Identify which cell holds the provided text, then report its (x, y) central coordinate. 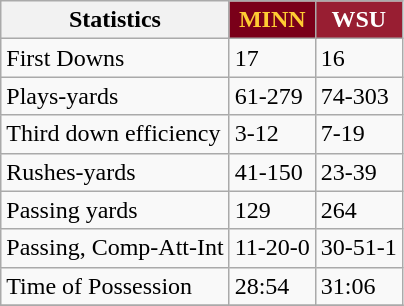
41-150 (272, 172)
74-303 (358, 96)
23-39 (358, 172)
129 (272, 210)
28:54 (272, 286)
First Downs (115, 58)
Passing, Comp-Att-Int (115, 248)
Plays-yards (115, 96)
Passing yards (115, 210)
7-19 (358, 134)
Statistics (115, 20)
61-279 (272, 96)
16 (358, 58)
11-20-0 (272, 248)
Rushes-yards (115, 172)
17 (272, 58)
WSU (358, 20)
3-12 (272, 134)
MINN (272, 20)
Time of Possession (115, 286)
31:06 (358, 286)
Third down efficiency (115, 134)
30-51-1 (358, 248)
264 (358, 210)
